For the text-containing cell, return its midpoint in (x, y) coordinate format. 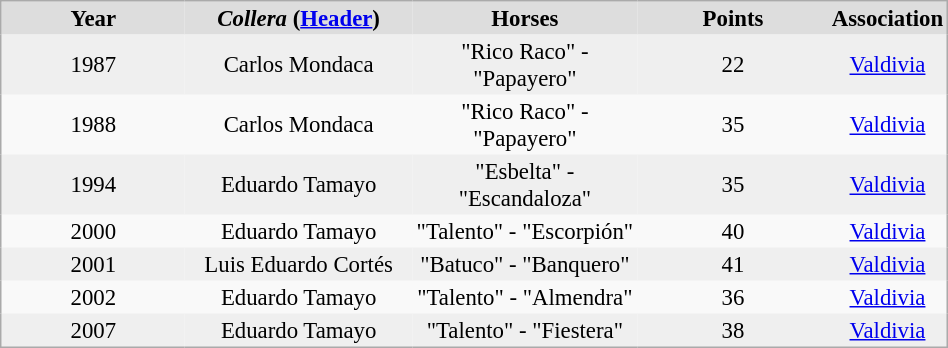
Horses (524, 18)
Association (888, 18)
Collera (Header) (298, 18)
41 (734, 264)
1994 (93, 184)
Points (734, 18)
1988 (93, 124)
"Talento" - "Fiestera" (524, 331)
Luis Eduardo Cortés (298, 264)
2000 (93, 230)
38 (734, 331)
"Batuco" - "Banquero" (524, 264)
40 (734, 230)
1987 (93, 64)
"Talento" - "Escorpión" (524, 230)
"Esbelta" - "Escandaloza" (524, 184)
Year (93, 18)
36 (734, 296)
2001 (93, 264)
22 (734, 64)
2007 (93, 331)
"Talento" - "Almendra" (524, 296)
2002 (93, 296)
